For the text-containing cell, return its midpoint in (X, Y) coordinate format. 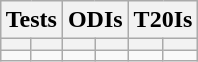
ODIs (95, 20)
T20Is (163, 20)
Tests (31, 20)
